Output the [x, y] coordinate of the center of the cell containing the given text.  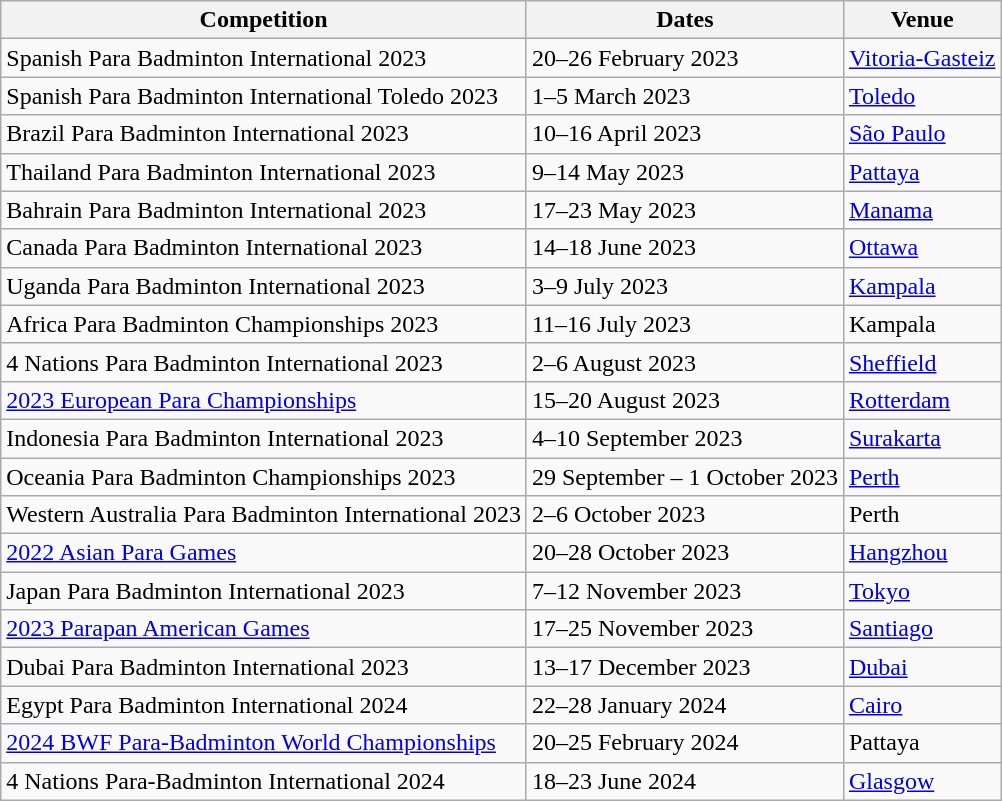
13–17 December 2023 [684, 667]
Tokyo [922, 591]
Bahrain Para Badminton International 2023 [264, 210]
Uganda Para Badminton International 2023 [264, 286]
7–12 November 2023 [684, 591]
29 September – 1 October 2023 [684, 477]
Glasgow [922, 781]
4 Nations Para-Badminton International 2024 [264, 781]
Ottawa [922, 248]
9–14 May 2023 [684, 172]
Santiago [922, 629]
18–23 June 2024 [684, 781]
3–9 July 2023 [684, 286]
20–28 October 2023 [684, 553]
Africa Para Badminton Championships 2023 [264, 324]
Rotterdam [922, 400]
2022 Asian Para Games [264, 553]
Japan Para Badminton International 2023 [264, 591]
Indonesia Para Badminton International 2023 [264, 438]
Sheffield [922, 362]
Canada Para Badminton International 2023 [264, 248]
11–16 July 2023 [684, 324]
15–20 August 2023 [684, 400]
Brazil Para Badminton International 2023 [264, 134]
2023 European Para Championships [264, 400]
Egypt Para Badminton International 2024 [264, 705]
Venue [922, 20]
Cairo [922, 705]
22–28 January 2024 [684, 705]
4–10 September 2023 [684, 438]
2–6 August 2023 [684, 362]
20–26 February 2023 [684, 58]
Hangzhou [922, 553]
Manama [922, 210]
Oceania Para Badminton Championships 2023 [264, 477]
1–5 March 2023 [684, 96]
Vitoria-Gasteiz [922, 58]
4 Nations Para Badminton International 2023 [264, 362]
17–23 May 2023 [684, 210]
Western Australia Para Badminton International 2023 [264, 515]
São Paulo [922, 134]
10–16 April 2023 [684, 134]
Spanish Para Badminton International 2023 [264, 58]
2–6 October 2023 [684, 515]
Surakarta [922, 438]
Competition [264, 20]
Toledo [922, 96]
17–25 November 2023 [684, 629]
20–25 February 2024 [684, 743]
2023 Parapan American Games [264, 629]
Thailand Para Badminton International 2023 [264, 172]
Spanish Para Badminton International Toledo 2023 [264, 96]
Dates [684, 20]
14–18 June 2023 [684, 248]
2024 BWF Para-Badminton World Championships [264, 743]
Dubai Para Badminton International 2023 [264, 667]
Dubai [922, 667]
